Determine the [x, y] coordinate at the center of the cell enclosing the given text.  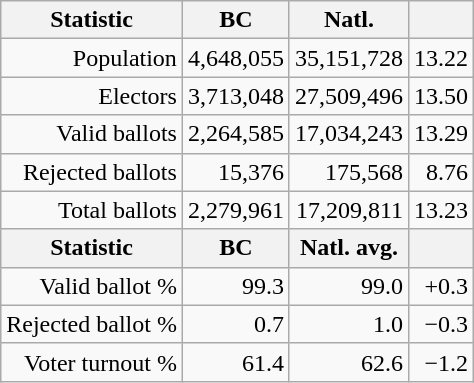
Rejected ballots [92, 172]
13.23 [442, 210]
Valid ballot % [92, 286]
Rejected ballot % [92, 324]
Natl. avg. [348, 248]
27,509,496 [348, 96]
1.0 [348, 324]
0.7 [236, 324]
99.0 [348, 286]
13.29 [442, 134]
Total ballots [92, 210]
13.50 [442, 96]
3,713,048 [236, 96]
Natl. [348, 20]
Voter turnout % [92, 362]
17,034,243 [348, 134]
17,209,811 [348, 210]
2,279,961 [236, 210]
8.76 [442, 172]
+0.3 [442, 286]
175,568 [348, 172]
99.3 [236, 286]
35,151,728 [348, 58]
Population [92, 58]
2,264,585 [236, 134]
−0.3 [442, 324]
13.22 [442, 58]
−1.2 [442, 362]
62.6 [348, 362]
15,376 [236, 172]
Electors [92, 96]
61.4 [236, 362]
Valid ballots [92, 134]
4,648,055 [236, 58]
